Locate the cell with the specified text and output its (X, Y) center coordinate. 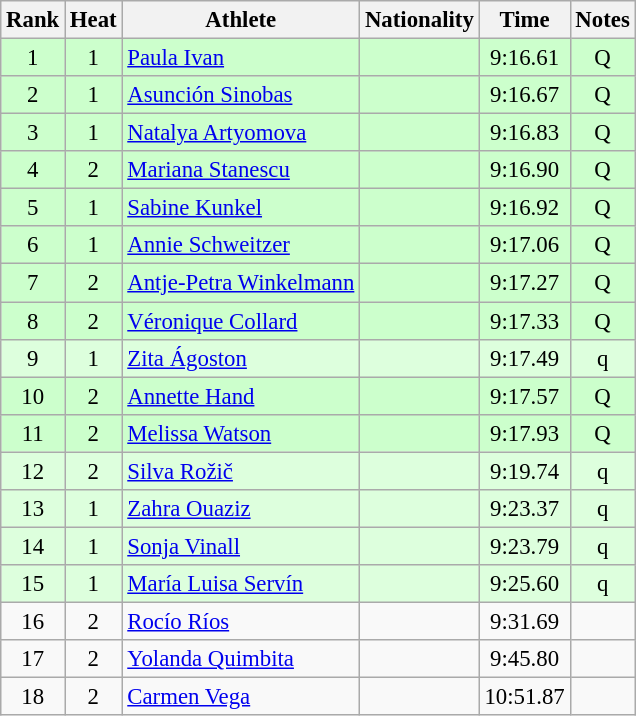
Carmen Vega (241, 697)
Notes (602, 20)
9:17.33 (524, 321)
9:16.92 (524, 208)
9:19.74 (524, 471)
Annette Hand (241, 396)
6 (33, 245)
9:45.80 (524, 659)
10:51.87 (524, 697)
Sabine Kunkel (241, 208)
9:16.90 (524, 170)
Sonja Vinall (241, 546)
Heat (94, 20)
Zita Ágoston (241, 358)
11 (33, 433)
Melissa Watson (241, 433)
10 (33, 396)
14 (33, 546)
12 (33, 471)
8 (33, 321)
9:23.37 (524, 509)
18 (33, 697)
9:17.93 (524, 433)
Natalya Artyomova (241, 133)
7 (33, 283)
Annie Schweitzer (241, 245)
9:16.61 (524, 58)
Mariana Stanescu (241, 170)
Time (524, 20)
5 (33, 208)
4 (33, 170)
9:23.79 (524, 546)
17 (33, 659)
Véronique Collard (241, 321)
Rocío Ríos (241, 621)
16 (33, 621)
9:17.06 (524, 245)
Paula Ivan (241, 58)
Antje-Petra Winkelmann (241, 283)
9:16.67 (524, 95)
Silva Rožič (241, 471)
9:16.83 (524, 133)
9:17.49 (524, 358)
9 (33, 358)
Athlete (241, 20)
15 (33, 584)
9:17.27 (524, 283)
9:25.60 (524, 584)
Nationality (420, 20)
Rank (33, 20)
9:31.69 (524, 621)
María Luisa Servín (241, 584)
Asunción Sinobas (241, 95)
3 (33, 133)
Zahra Ouaziz (241, 509)
13 (33, 509)
Yolanda Quimbita (241, 659)
9:17.57 (524, 396)
